Return the [X, Y] coordinate for the center point of the cell that contains the specified text.  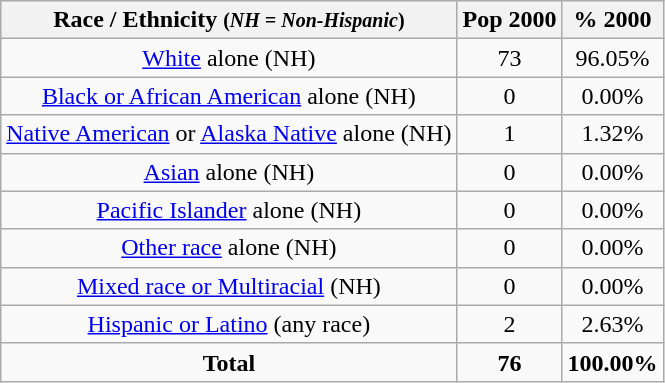
Total [229, 362]
Mixed race or Multiracial (NH) [229, 286]
Other race alone (NH) [229, 248]
1 [510, 134]
Hispanic or Latino (any race) [229, 324]
1.32% [612, 134]
2.63% [612, 324]
White alone (NH) [229, 58]
Asian alone (NH) [229, 172]
Black or African American alone (NH) [229, 96]
2 [510, 324]
Native American or Alaska Native alone (NH) [229, 134]
96.05% [612, 58]
% 2000 [612, 20]
Pacific Islander alone (NH) [229, 210]
76 [510, 362]
Race / Ethnicity (NH = Non-Hispanic) [229, 20]
Pop 2000 [510, 20]
73 [510, 58]
100.00% [612, 362]
